Output the [X, Y] coordinate of the center of the cell containing the given text.  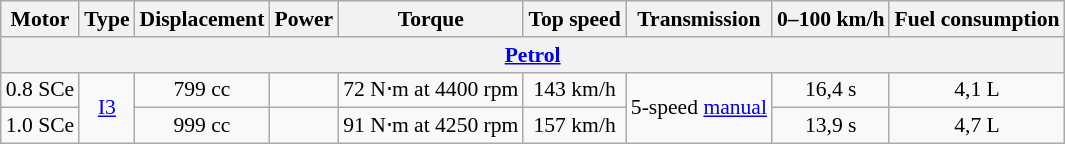
0–100 km/h [830, 19]
5-speed manual [699, 108]
72 N⋅m at 4400 rpm [430, 90]
Petrol [533, 55]
Displacement [202, 19]
Fuel consumption [976, 19]
Type [106, 19]
799 cc [202, 90]
4,1 L [976, 90]
13,9 s [830, 126]
Top speed [574, 19]
0.8 SCe [40, 90]
Motor [40, 19]
1.0 SCe [40, 126]
Transmission [699, 19]
999 cc [202, 126]
I3 [106, 108]
143 km/h [574, 90]
Torque [430, 19]
4,7 L [976, 126]
157 km/h [574, 126]
16,4 s [830, 90]
91 N⋅m at 4250 rpm [430, 126]
Power [304, 19]
